Identify which cell holds the provided text, then report its [X, Y] central coordinate. 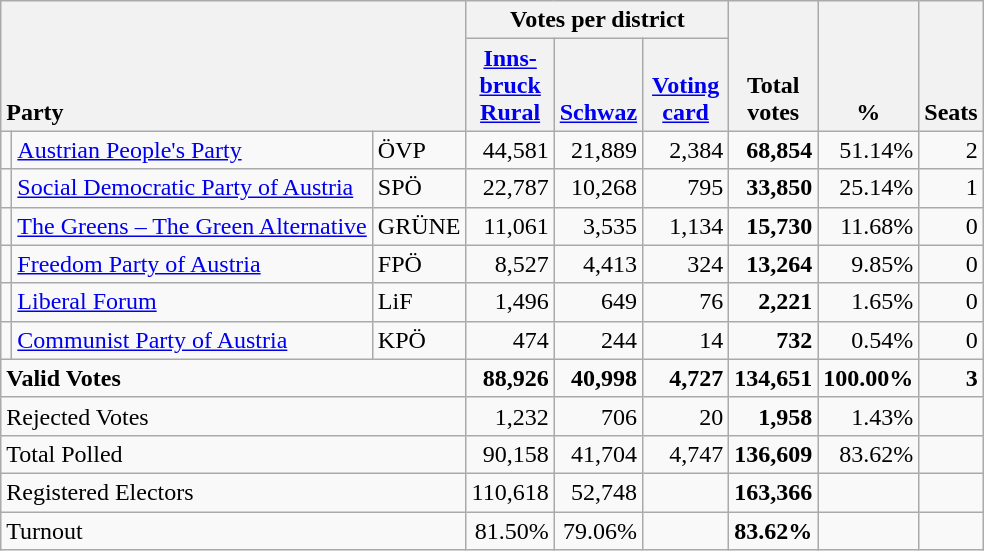
1 [951, 188]
134,651 [774, 378]
2,384 [686, 150]
FPÖ [419, 264]
1,958 [774, 416]
4,727 [686, 378]
Votingcard [686, 85]
33,850 [774, 188]
Schwaz [598, 85]
The Greens – The Green Alternative [192, 226]
244 [598, 340]
324 [686, 264]
1,496 [510, 302]
51.14% [868, 150]
100.00% [868, 378]
2,221 [774, 302]
2 [951, 150]
15,730 [774, 226]
Liberal Forum [192, 302]
44,581 [510, 150]
25.14% [868, 188]
ÖVP [419, 150]
136,609 [774, 454]
11,061 [510, 226]
Rejected Votes [234, 416]
21,889 [598, 150]
Turnout [234, 531]
81.50% [510, 531]
Totalvotes [774, 66]
11.68% [868, 226]
Seats [951, 66]
Votes per district [598, 20]
90,158 [510, 454]
52,748 [598, 492]
68,854 [774, 150]
1.43% [868, 416]
76 [686, 302]
20 [686, 416]
GRÜNE [419, 226]
795 [686, 188]
9.85% [868, 264]
% [868, 66]
1,134 [686, 226]
1.65% [868, 302]
4,747 [686, 454]
LiF [419, 302]
Party [234, 66]
41,704 [598, 454]
SPÖ [419, 188]
649 [598, 302]
Social Democratic Party of Austria [192, 188]
3,535 [598, 226]
163,366 [774, 492]
40,998 [598, 378]
0.54% [868, 340]
14 [686, 340]
474 [510, 340]
3 [951, 378]
10,268 [598, 188]
1,232 [510, 416]
110,618 [510, 492]
Communist Party of Austria [192, 340]
8,527 [510, 264]
Registered Electors [234, 492]
Total Polled [234, 454]
79.06% [598, 531]
706 [598, 416]
732 [774, 340]
Austrian People's Party [192, 150]
22,787 [510, 188]
KPÖ [419, 340]
Freedom Party of Austria [192, 264]
Valid Votes [234, 378]
4,413 [598, 264]
88,926 [510, 378]
13,264 [774, 264]
Inns-bruckRural [510, 85]
